Determine the [X, Y] coordinate at the center of the cell enclosing the given text.  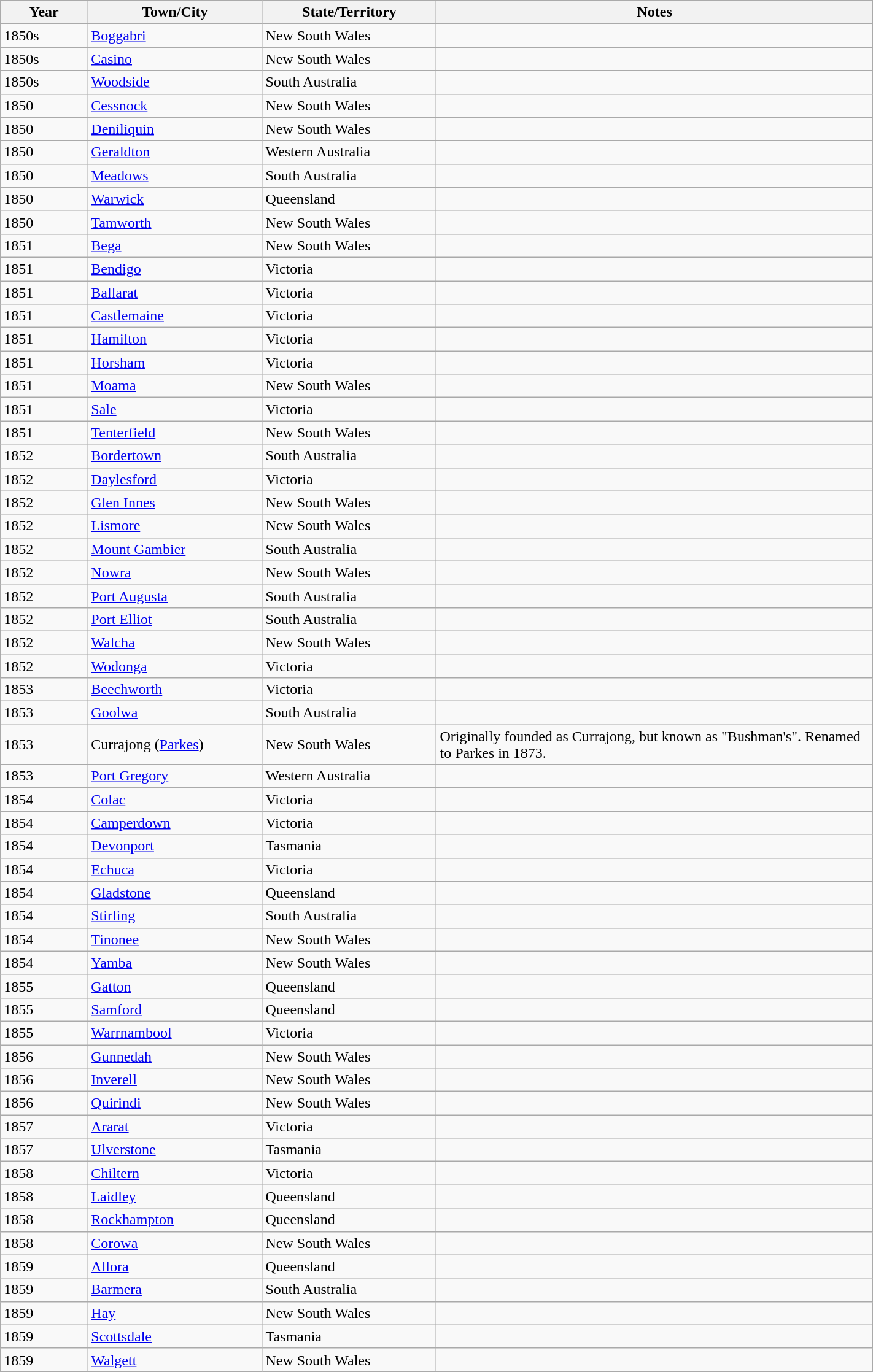
Laidley [175, 1197]
Scottsdale [175, 1336]
Barmera [175, 1290]
Gunnedah [175, 1056]
Tamworth [175, 222]
Bendigo [175, 269]
Mount Gambier [175, 549]
Quirindi [175, 1103]
Nowra [175, 572]
Meadows [175, 175]
Horsham [175, 363]
Castlemaine [175, 316]
Bega [175, 245]
Warrnambool [175, 1033]
Warwick [175, 199]
Gladstone [175, 893]
Town/City [175, 12]
Port Augusta [175, 596]
Notes [654, 12]
Deniliquin [175, 129]
Hamilton [175, 339]
Devonport [175, 846]
Echuca [175, 869]
Ballarat [175, 293]
Colac [175, 800]
Currajong (Parkes) [175, 745]
Goolwa [175, 713]
Port Elliot [175, 619]
Originally founded as Currajong, but known as "Bushman's". Renamed to Parkes in 1873. [654, 745]
Lismore [175, 526]
Year [44, 12]
Daylesford [175, 479]
Yamba [175, 963]
Casino [175, 59]
Rockhampton [175, 1220]
Chiltern [175, 1173]
Port Gregory [175, 776]
Hay [175, 1313]
Glen Innes [175, 503]
Tinonee [175, 939]
Ulverstone [175, 1150]
Boggabri [175, 36]
Woodside [175, 82]
Sale [175, 409]
Beechworth [175, 690]
Tenterfield [175, 433]
Cessnock [175, 106]
State/Territory [349, 12]
Moama [175, 386]
Camperdown [175, 823]
Samford [175, 1009]
Stirling [175, 916]
Corowa [175, 1243]
Inverell [175, 1080]
Ararat [175, 1127]
Walgett [175, 1360]
Geraldton [175, 152]
Walcha [175, 642]
Allora [175, 1266]
Bordertown [175, 456]
Wodonga [175, 666]
Gatton [175, 986]
